Locate the cell with the specified text and output its [x, y] center coordinate. 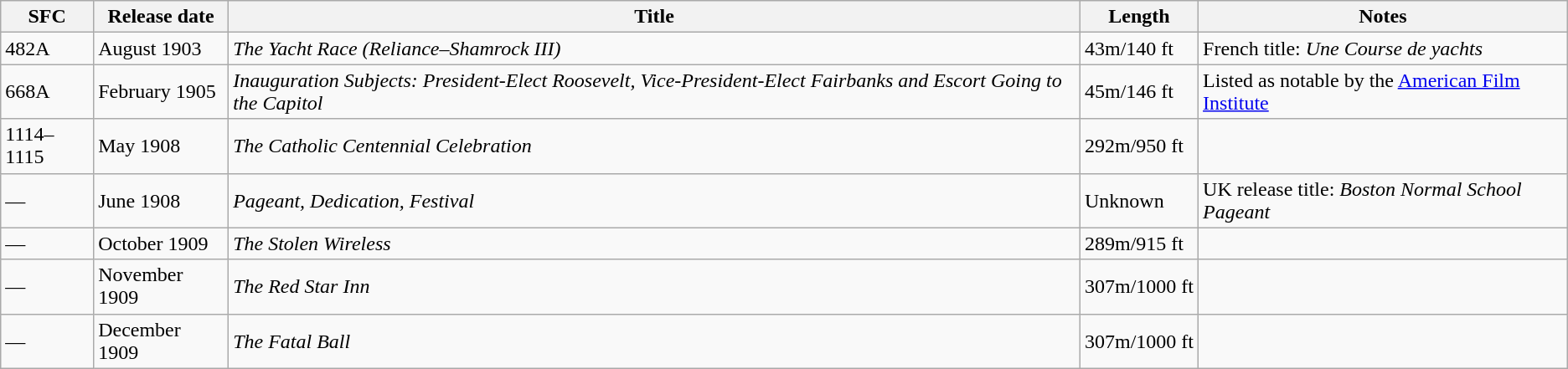
The Red Star Inn [655, 286]
Listed as notable by the American Film Institute [1384, 92]
43m/140 ft [1139, 49]
Title [655, 17]
289m/915 ft [1139, 243]
SFC [47, 17]
Pageant, Dedication, Festival [655, 201]
May 1908 [161, 146]
668A [47, 92]
December 1909 [161, 341]
The Stolen Wireless [655, 243]
UK release title: Boston Normal School Pageant [1384, 201]
June 1908 [161, 201]
Inauguration Subjects: President-Elect Roosevelt, Vice-President-Elect Fairbanks and Escort Going to the Capitol [655, 92]
French title: Une Course de yachts [1384, 49]
The Yacht Race (Reliance–Shamrock III) [655, 49]
292m/950 ft [1139, 146]
November 1909 [161, 286]
The Fatal Ball [655, 341]
Length [1139, 17]
Notes [1384, 17]
1114–1115 [47, 146]
Unknown [1139, 201]
August 1903 [161, 49]
October 1909 [161, 243]
45m/146 ft [1139, 92]
482A [47, 49]
The Catholic Centennial Celebration [655, 146]
Release date [161, 17]
February 1905 [161, 92]
